Capture the cell that displays the provided text and extract its [X, Y] central coordinate. 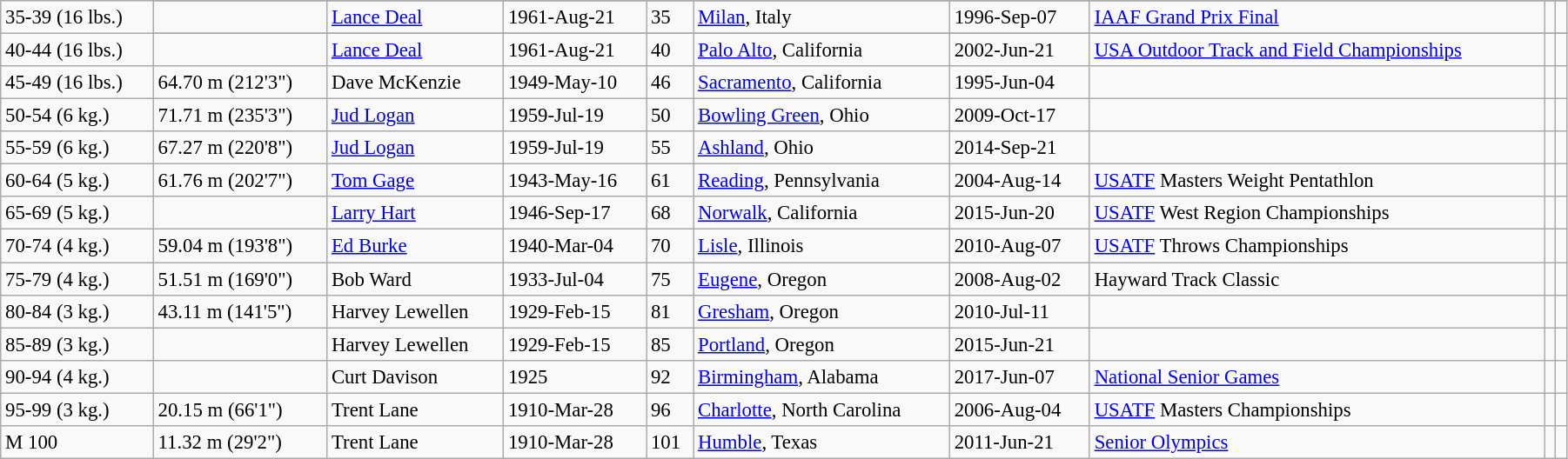
65-69 (5 kg.) [77, 213]
Hayward Track Classic [1317, 279]
46 [670, 83]
2014-Sep-21 [1020, 148]
43.11 m (141'5") [240, 311]
USATF Throws Championships [1317, 246]
40-44 (16 lbs.) [77, 50]
51.51 m (169'0") [240, 279]
Milan, Italy [821, 17]
Birmingham, Alabama [821, 376]
National Senior Games [1317, 376]
20.15 m (66'1") [240, 409]
45-49 (16 lbs.) [77, 83]
35 [670, 17]
2004-Aug-14 [1020, 181]
Palo Alto, California [821, 50]
60-64 (5 kg.) [77, 181]
Tom Gage [416, 181]
Eugene, Oregon [821, 279]
35-39 (16 lbs.) [77, 17]
1996-Sep-07 [1020, 17]
81 [670, 311]
Ashland, Ohio [821, 148]
IAAF Grand Prix Final [1317, 17]
2011-Jun-21 [1020, 442]
2009-Oct-17 [1020, 116]
Reading, Pennsylvania [821, 181]
1933-Jul-04 [575, 279]
68 [670, 213]
50-54 (6 kg.) [77, 116]
55-59 (6 kg.) [77, 148]
96 [670, 409]
Norwalk, California [821, 213]
Senior Olympics [1317, 442]
64.70 m (212'3") [240, 83]
Sacramento, California [821, 83]
95-99 (3 kg.) [77, 409]
Portland, Oregon [821, 344]
61 [670, 181]
2015-Jun-21 [1020, 344]
Bowling Green, Ohio [821, 116]
1925 [575, 376]
67.27 m (220'8") [240, 148]
50 [670, 116]
1943-May-16 [575, 181]
80-84 (3 kg.) [77, 311]
USATF West Region Championships [1317, 213]
2008-Aug-02 [1020, 279]
Gresham, Oregon [821, 311]
85 [670, 344]
90-94 (4 kg.) [77, 376]
1949-May-10 [575, 83]
2017-Jun-07 [1020, 376]
M 100 [77, 442]
1995-Jun-04 [1020, 83]
2002-Jun-21 [1020, 50]
1946-Sep-17 [575, 213]
Lisle, Illinois [821, 246]
USATF Masters Weight Pentathlon [1317, 181]
101 [670, 442]
61.76 m (202'7") [240, 181]
2006-Aug-04 [1020, 409]
Dave McKenzie [416, 83]
2010-Aug-07 [1020, 246]
75-79 (4 kg.) [77, 279]
Ed Burke [416, 246]
Bob Ward [416, 279]
70-74 (4 kg.) [77, 246]
85-89 (3 kg.) [77, 344]
71.71 m (235'3") [240, 116]
1940-Mar-04 [575, 246]
92 [670, 376]
USA Outdoor Track and Field Championships [1317, 50]
55 [670, 148]
11.32 m (29'2") [240, 442]
Curt Davison [416, 376]
USATF Masters Championships [1317, 409]
Charlotte, North Carolina [821, 409]
2010-Jul-11 [1020, 311]
59.04 m (193'8") [240, 246]
2015-Jun-20 [1020, 213]
Larry Hart [416, 213]
70 [670, 246]
75 [670, 279]
Humble, Texas [821, 442]
40 [670, 50]
